Return (X, Y) of the center of cell containing provided text 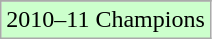
2010–11 Champions (106, 20)
